Search for the cell housing the specified text and yield its (X, Y) center coordinate. 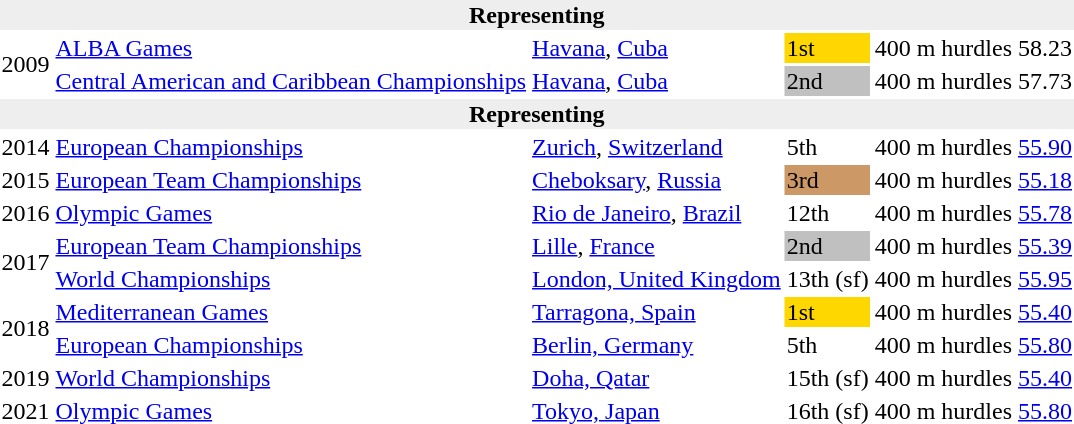
Central American and Caribbean Championships (291, 81)
55.18 (1046, 180)
Cheboksary, Russia (657, 180)
Zurich, Switzerland (657, 147)
57.73 (1046, 81)
Tarragona, Spain (657, 312)
55.80 (1046, 345)
55.90 (1046, 147)
55.78 (1046, 213)
ALBA Games (291, 48)
2016 (26, 213)
55.39 (1046, 246)
Rio de Janeiro, Brazil (657, 213)
2019 (26, 378)
Mediterranean Games (291, 312)
13th (sf) (828, 279)
12th (828, 213)
3rd (828, 180)
2014 (26, 147)
2009 (26, 64)
London, United Kingdom (657, 279)
Lille, France (657, 246)
58.23 (1046, 48)
2018 (26, 328)
2015 (26, 180)
Berlin, Germany (657, 345)
15th (sf) (828, 378)
2017 (26, 262)
55.95 (1046, 279)
Doha, Qatar (657, 378)
Olympic Games (291, 213)
